Return (X, Y) of the center of cell containing provided text 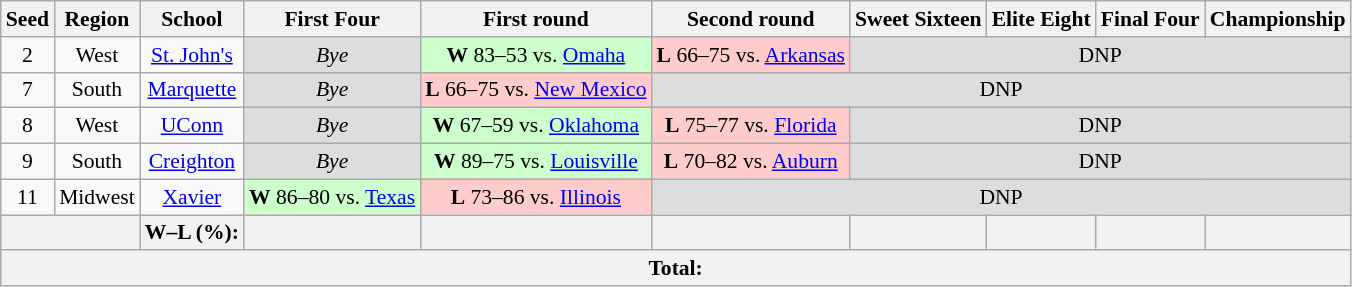
Seed (28, 19)
Elite Eight (1042, 19)
7 (28, 90)
L 75–77 vs. Florida (751, 126)
Second round (751, 19)
Creighton (192, 162)
L 73–86 vs. Illinois (536, 197)
UConn (192, 126)
11 (28, 197)
Midwest (97, 197)
First round (536, 19)
First Four (332, 19)
W–L (%): (192, 233)
W 86–80 vs. Texas (332, 197)
2 (28, 55)
W 83–53 vs. Omaha (536, 55)
L 70–82 vs. Auburn (751, 162)
L 66–75 vs. Arkansas (751, 55)
W 89–75 vs. Louisville (536, 162)
Final Four (1150, 19)
8 (28, 126)
School (192, 19)
Championship (1278, 19)
Marquette (192, 90)
Total: (676, 269)
W 67–59 vs. Oklahoma (536, 126)
L 66–75 vs. New Mexico (536, 90)
Xavier (192, 197)
9 (28, 162)
Region (97, 19)
St. John's (192, 55)
Sweet Sixteen (918, 19)
